For the text-containing cell, return its midpoint in (x, y) coordinate format. 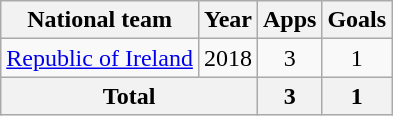
Goals (357, 20)
Total (130, 96)
Apps (289, 20)
National team (100, 20)
2018 (228, 58)
Year (228, 20)
Republic of Ireland (100, 58)
